From the cell containing the given text, extract its center point as (X, Y) coordinate. 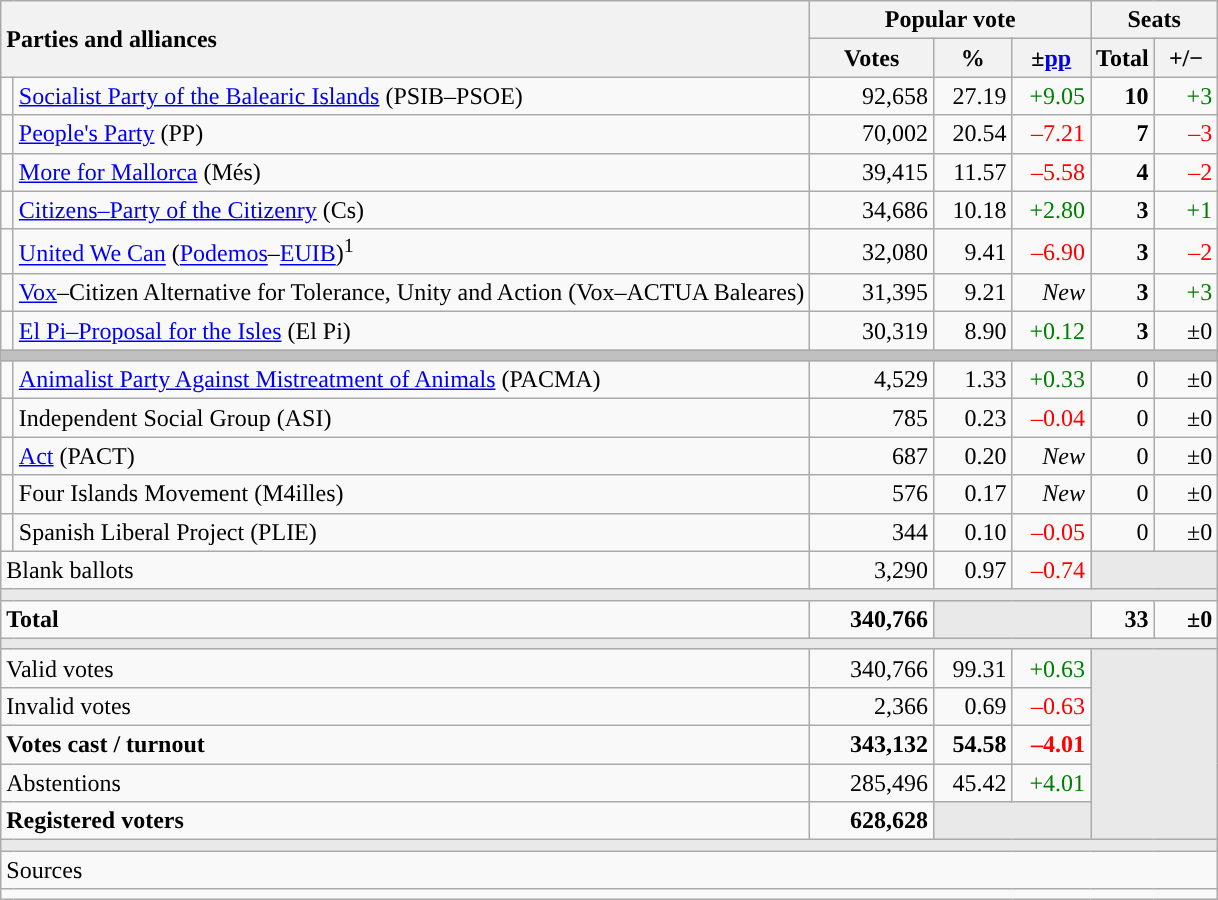
Four Islands Movement (M4illes) (412, 494)
–0.04 (1052, 418)
–3 (1186, 134)
33 (1123, 619)
Blank ballots (406, 570)
0.23 (972, 418)
4 (1123, 172)
+9.05 (1052, 96)
10.18 (972, 210)
687 (872, 456)
1.33 (972, 380)
8.90 (972, 331)
Citizens–Party of the Citizenry (Cs) (412, 210)
+2.80 (1052, 210)
31,395 (872, 293)
99.31 (972, 668)
Abstentions (406, 783)
Votes cast / turnout (406, 745)
45.42 (972, 783)
Parties and alliances (406, 39)
–0.63 (1052, 706)
Socialist Party of the Balearic Islands (PSIB–PSOE) (412, 96)
–7.21 (1052, 134)
El Pi–Proposal for the Isles (El Pi) (412, 331)
27.19 (972, 96)
785 (872, 418)
39,415 (872, 172)
3,290 (872, 570)
Independent Social Group (ASI) (412, 418)
0.20 (972, 456)
576 (872, 494)
9.21 (972, 293)
Vox–Citizen Alternative for Tolerance, Unity and Action (Vox–ACTUA Baleares) (412, 293)
54.58 (972, 745)
30,319 (872, 331)
Animalist Party Against Mistreatment of Animals (PACMA) (412, 380)
11.57 (972, 172)
Spanish Liberal Project (PLIE) (412, 532)
Registered voters (406, 821)
2,366 (872, 706)
People's Party (PP) (412, 134)
Popular vote (950, 20)
285,496 (872, 783)
+0.33 (1052, 380)
34,686 (872, 210)
Act (PACT) (412, 456)
–6.90 (1052, 252)
+1 (1186, 210)
Votes (872, 58)
United We Can (Podemos–EUIB)1 (412, 252)
4,529 (872, 380)
20.54 (972, 134)
0.69 (972, 706)
+/− (1186, 58)
32,080 (872, 252)
±pp (1052, 58)
–5.58 (1052, 172)
0.10 (972, 532)
+4.01 (1052, 783)
+0.63 (1052, 668)
0.17 (972, 494)
–0.05 (1052, 532)
70,002 (872, 134)
Invalid votes (406, 706)
% (972, 58)
More for Mallorca (Més) (412, 172)
0.97 (972, 570)
343,132 (872, 745)
344 (872, 532)
10 (1123, 96)
628,628 (872, 821)
–4.01 (1052, 745)
Valid votes (406, 668)
92,658 (872, 96)
–0.74 (1052, 570)
Sources (610, 870)
7 (1123, 134)
9.41 (972, 252)
+0.12 (1052, 331)
Seats (1154, 20)
